Output the (x, y) coordinate of the center of the cell containing the given text.  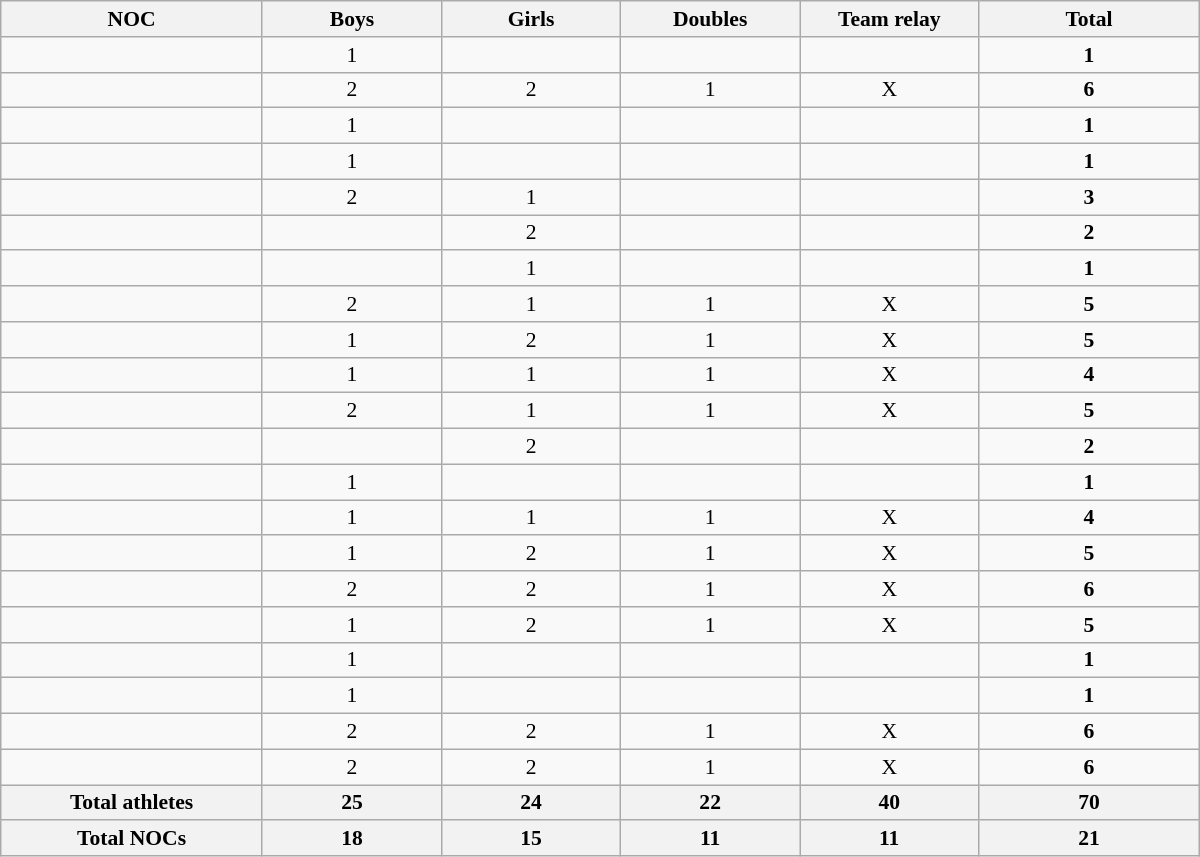
70 (1089, 803)
15 (532, 839)
22 (710, 803)
Boys (352, 19)
Total (1089, 19)
Total NOCs (132, 839)
Girls (532, 19)
Total athletes (132, 803)
3 (1089, 197)
40 (890, 803)
NOC (132, 19)
Doubles (710, 19)
Team relay (890, 19)
25 (352, 803)
21 (1089, 839)
18 (352, 839)
24 (532, 803)
